Output the (X, Y) coordinate of the center of the cell containing the given text.  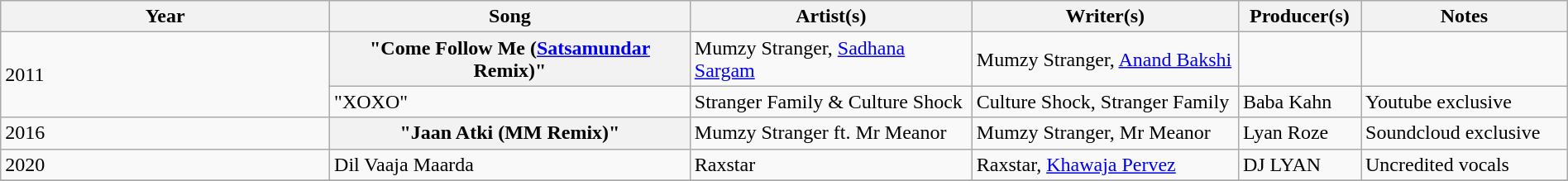
Mumzy Stranger ft. Mr Meanor (830, 133)
Year (165, 17)
"XOXO" (510, 102)
Culture Shock, Stranger Family (1105, 102)
2011 (165, 74)
Song (510, 17)
Writer(s) (1105, 17)
Stranger Family & Culture Shock (830, 102)
Mumzy Stranger, Mr Meanor (1105, 133)
Artist(s) (830, 17)
2016 (165, 133)
DJ LYAN (1299, 164)
"Jaan Atki (MM Remix)" (510, 133)
Mumzy Stranger, Sadhana Sargam (830, 60)
Soundcloud exclusive (1465, 133)
Baba Kahn (1299, 102)
"Come Follow Me (Satsamundar Remix)" (510, 60)
Notes (1465, 17)
Youtube exclusive (1465, 102)
Mumzy Stranger, Anand Bakshi (1105, 60)
Uncredited vocals (1465, 164)
Lyan Roze (1299, 133)
Raxstar (830, 164)
Producer(s) (1299, 17)
Dil Vaaja Maarda (510, 164)
Raxstar, Khawaja Pervez (1105, 164)
2020 (165, 164)
